Extract the (x, y) coordinate from the center of the cell holding the provided text.  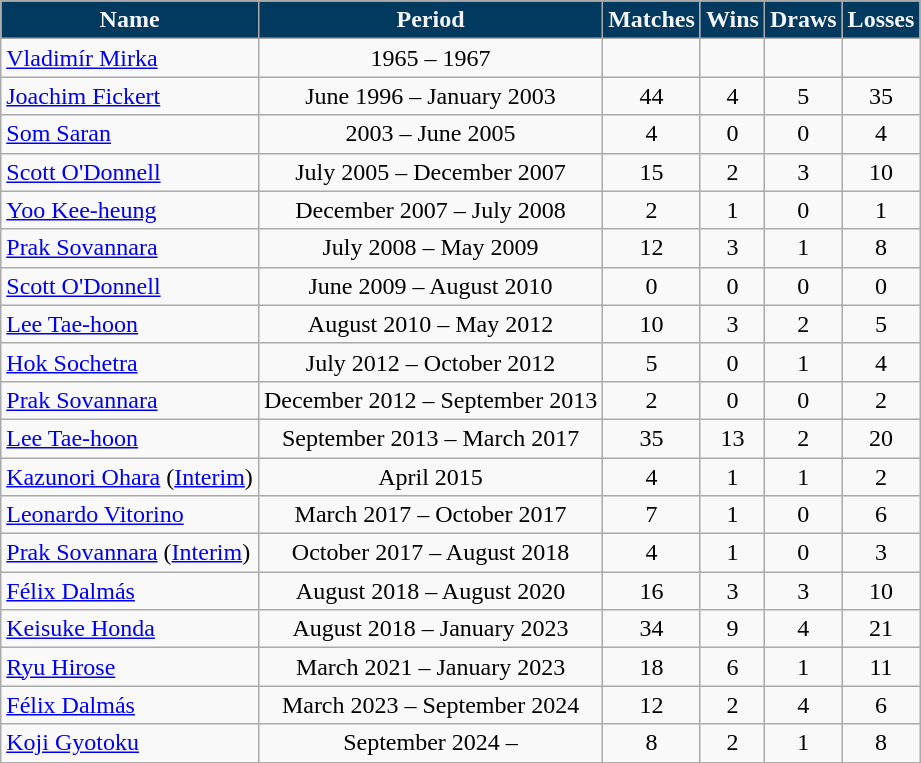
1965 – 1967 (430, 58)
Vladimír Mirka (130, 58)
Draws (803, 20)
Matches (652, 20)
Kazunori Ohara (Interim) (130, 477)
13 (732, 438)
Yoo Kee-heung (130, 210)
Name (130, 20)
Koji Gyotoku (130, 743)
Prak Sovannara (Interim) (130, 553)
March 2017 – October 2017 (430, 515)
March 2021 – January 2023 (430, 667)
September 2013 – March 2017 (430, 438)
15 (652, 172)
July 2012 – October 2012 (430, 362)
August 2010 – May 2012 (430, 324)
2003 – June 2005 (430, 134)
June 2009 – August 2010 (430, 286)
7 (652, 515)
Keisuke Honda (130, 629)
11 (881, 667)
Leonardo Vitorino (130, 515)
Ryu Hirose (130, 667)
September 2024 – (430, 743)
Losses (881, 20)
20 (881, 438)
Period (430, 20)
18 (652, 667)
Joachim Fickert (130, 96)
44 (652, 96)
34 (652, 629)
March 2023 – September 2024 (430, 705)
9 (732, 629)
Wins (732, 20)
December 2007 – July 2008 (430, 210)
June 1996 – January 2003 (430, 96)
December 2012 – September 2013 (430, 400)
Som Saran (130, 134)
April 2015 (430, 477)
August 2018 – January 2023 (430, 629)
16 (652, 591)
Hok Sochetra (130, 362)
21 (881, 629)
July 2005 – December 2007 (430, 172)
July 2008 – May 2009 (430, 248)
October 2017 – August 2018 (430, 553)
August 2018 – August 2020 (430, 591)
